Pinpoint the cell where the given text exists, returning its (x, y) midpoint coordinate. 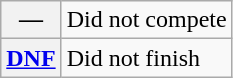
Did not compete (146, 20)
Did not finish (146, 58)
— (31, 20)
DNF (31, 58)
